Return the [X, Y] coordinate for the center point of the cell that contains the specified text.  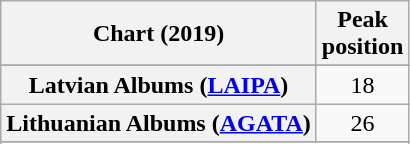
18 [362, 85]
Chart (2019) [159, 34]
Latvian Albums (LAIPA) [159, 85]
Lithuanian Albums (AGATA) [159, 123]
Peakposition [362, 34]
26 [362, 123]
